Search for the cell housing the specified text and yield its (x, y) center coordinate. 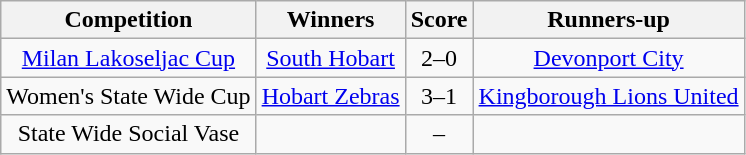
Score (439, 20)
Runners-up (608, 20)
Kingborough Lions United (608, 96)
Women's State Wide Cup (128, 96)
– (439, 134)
2–0 (439, 58)
3–1 (439, 96)
South Hobart (330, 58)
State Wide Social Vase (128, 134)
Hobart Zebras (330, 96)
Competition (128, 20)
Milan Lakoseljac Cup (128, 58)
Winners (330, 20)
Devonport City (608, 58)
